Pinpoint the cell where the given text exists, returning its [X, Y] midpoint coordinate. 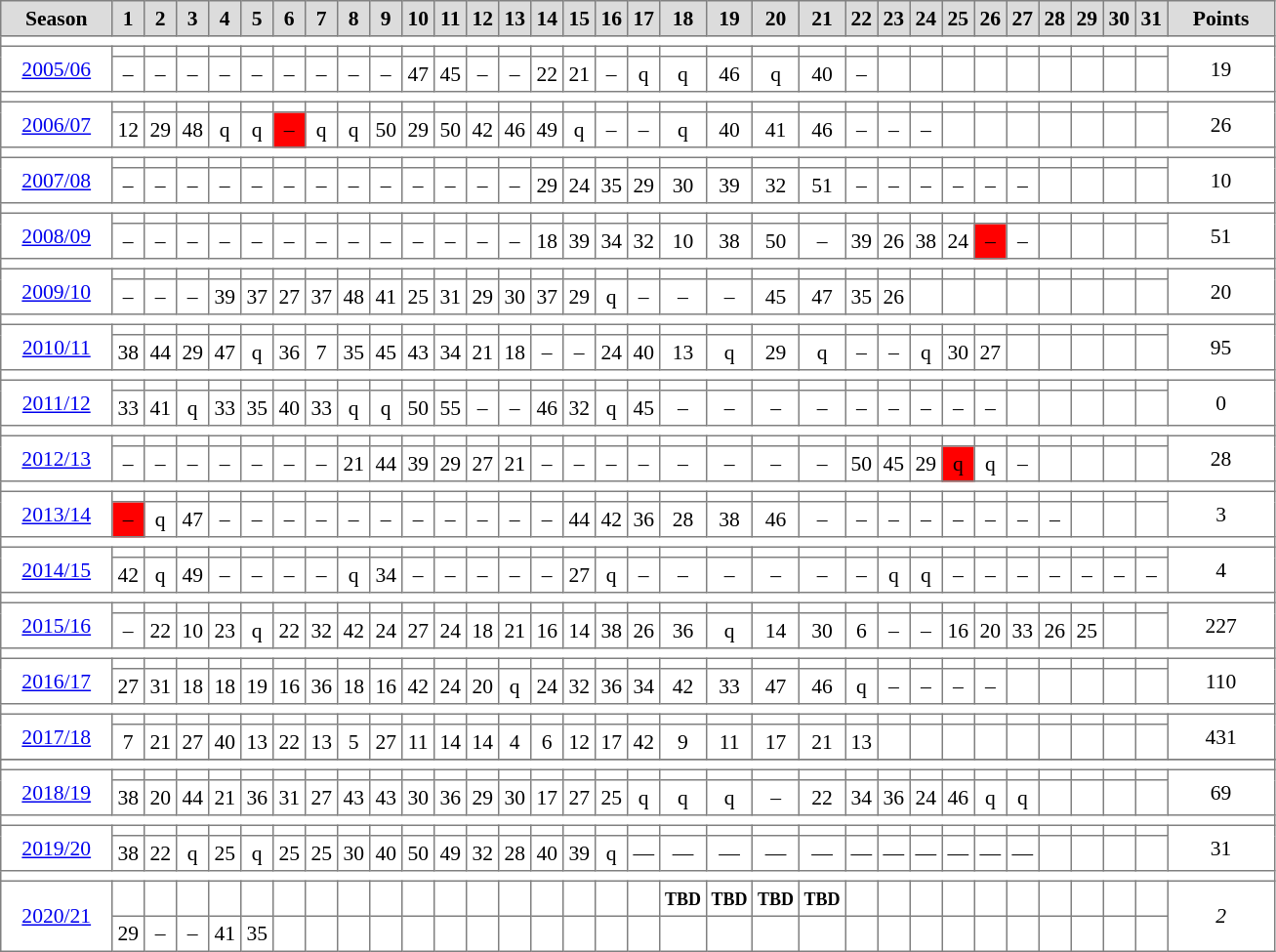
2011/12 [57, 402]
69 [1221, 792]
2014/15 [57, 569]
2009/10 [57, 291]
2005/06 [57, 68]
95 [1221, 347]
2012/13 [57, 458]
2013/14 [57, 514]
2020/21 [57, 916]
8 [353, 19]
110 [1221, 681]
2017/18 [57, 736]
55 [451, 408]
Points [1221, 19]
Season [57, 19]
2019/20 [57, 848]
1 [129, 19]
2015/16 [57, 625]
0 [1221, 402]
2010/11 [57, 347]
2008/09 [57, 235]
2016/17 [57, 681]
2007/08 [57, 180]
2006/07 [57, 124]
2018/19 [57, 792]
15 [580, 19]
227 [1221, 625]
431 [1221, 736]
